Locate the cell with the specified text and output its (x, y) center coordinate. 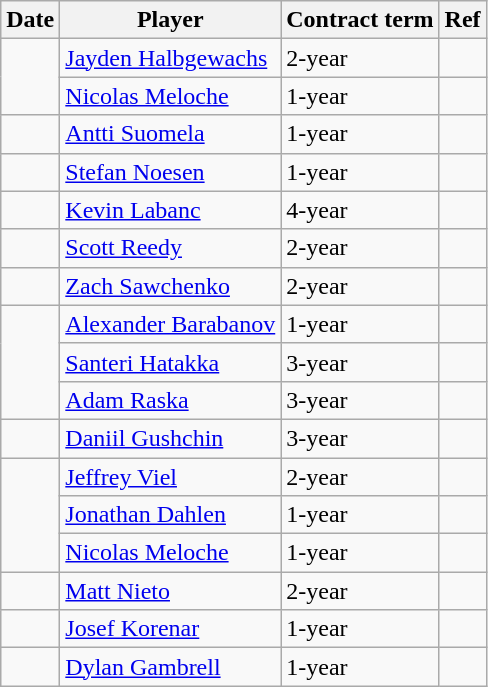
Dylan Gambrell (170, 667)
Player (170, 20)
Santeri Hatakka (170, 362)
Jonathan Dahlen (170, 515)
Kevin Labanc (170, 210)
Daniil Gushchin (170, 438)
Date (30, 20)
Josef Korenar (170, 629)
Jayden Halbgewachs (170, 58)
Contract term (360, 20)
Zach Sawchenko (170, 286)
Antti Suomela (170, 134)
Scott Reedy (170, 248)
Stefan Noesen (170, 172)
4-year (360, 210)
Adam Raska (170, 400)
Alexander Barabanov (170, 324)
Ref (462, 20)
Matt Nieto (170, 591)
Jeffrey Viel (170, 477)
